Detect which cell encompasses the target text, then output its (x, y) center coordinate. 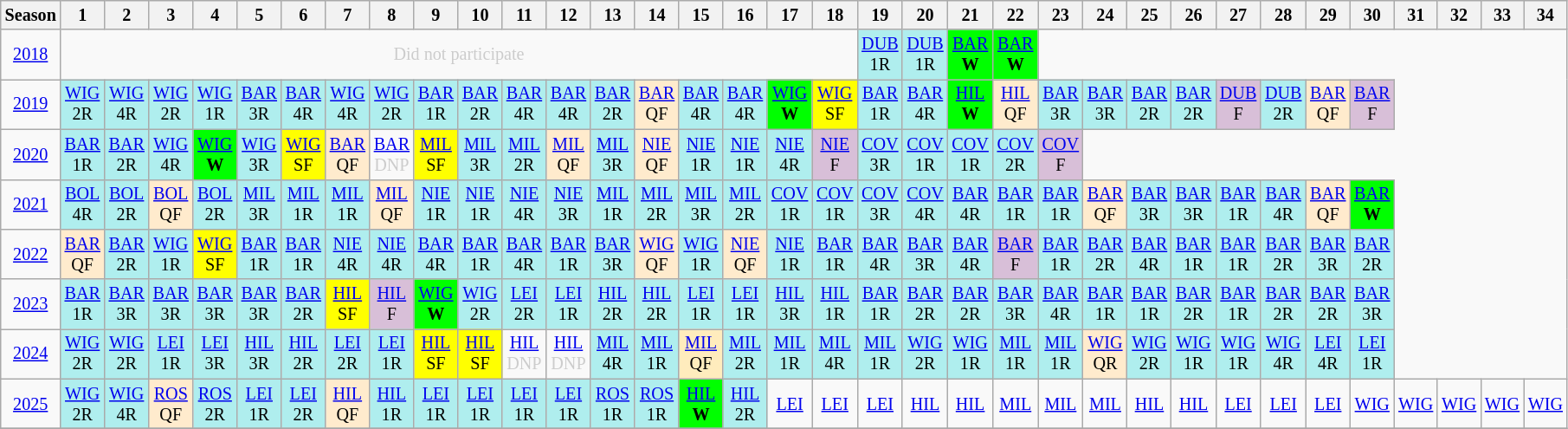
ROSQF (171, 404)
21 (971, 16)
13 (613, 16)
LEI4R (1328, 354)
33 (1502, 16)
2023 (31, 304)
2025 (31, 404)
BOL4R (83, 205)
COV2R (1016, 154)
22 (1016, 16)
DUBF (1238, 105)
23 (1061, 16)
12 (568, 16)
2018 (31, 55)
16 (745, 16)
NIE3R (568, 205)
WIGQF (656, 255)
BARDNP (391, 154)
26 (1193, 16)
32 (1459, 16)
2022 (31, 255)
27 (1238, 16)
20 (925, 16)
LEI3R (215, 354)
31 (1416, 16)
10 (480, 16)
29 (1328, 16)
Did not participate (459, 55)
MILSF (436, 154)
34 (1545, 16)
8 (391, 16)
30 (1371, 16)
17 (790, 16)
2020 (31, 154)
COVF (1061, 154)
BOLQF (171, 205)
COV4R (925, 205)
28 (1283, 16)
24 (1105, 16)
3 (171, 16)
7 (348, 16)
19 (880, 16)
1 (83, 16)
HILF (391, 304)
4 (215, 16)
14 (656, 16)
2021 (31, 205)
WIG3R (260, 154)
9 (436, 16)
DUB2R (1283, 105)
Season (31, 16)
NIEF (835, 154)
5 (260, 16)
2024 (31, 354)
18 (835, 16)
2 (126, 16)
6 (303, 16)
11 (525, 16)
ROS2R (215, 404)
2019 (31, 105)
15 (701, 16)
WIGQR (1105, 354)
25 (1150, 16)
